Return [x, y] of the center of cell containing provided text 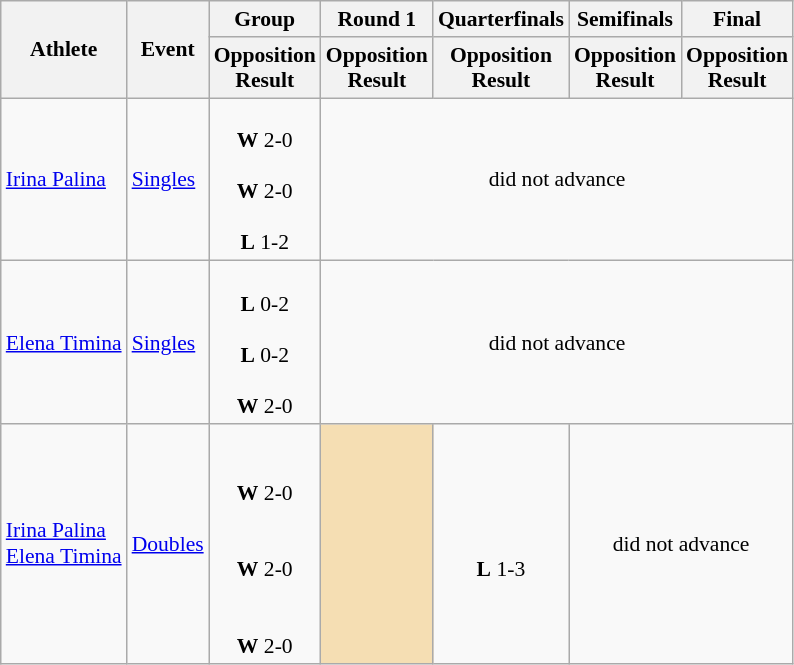
Round 1 [377, 19]
Athlete [64, 50]
Group [265, 19]
Semifinals [625, 19]
Doubles [168, 544]
L 0-2L 0-2W 2-0 [265, 342]
Elena Timina [64, 342]
Event [168, 50]
Quarterfinals [501, 19]
Irina PalinaElena Timina [64, 544]
Final [737, 19]
W 2-0W 2-0W 2-0 [265, 544]
L 1-3 [501, 544]
W 2-0W 2-0L 1-2 [265, 180]
Irina Palina [64, 180]
